Detect which cell encompasses the target text, then output its (X, Y) center coordinate. 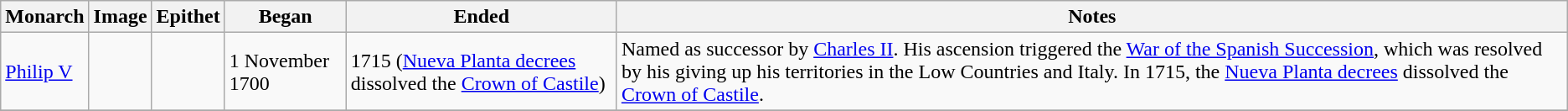
1715 (Nueva Planta decrees dissolved the Crown of Castile) (481, 71)
Image (121, 17)
Ended (481, 17)
Notes (1092, 17)
Philip V (45, 71)
1 November 1700 (285, 71)
Epithet (188, 17)
Began (285, 17)
Monarch (45, 17)
